Extract the [x, y] coordinate from the center of the cell holding the provided text.  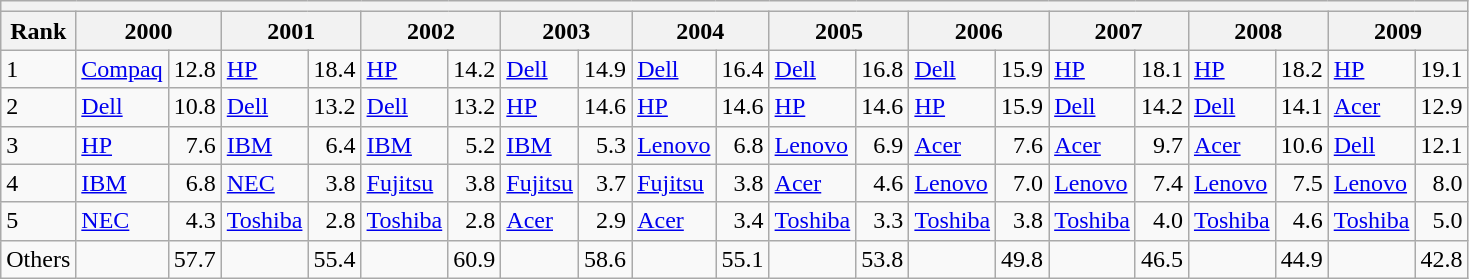
Others [38, 259]
6.4 [334, 145]
2002 [431, 31]
53.8 [882, 259]
60.9 [474, 259]
19.1 [1442, 69]
16.8 [882, 69]
55.1 [742, 259]
1 [38, 69]
2009 [1398, 31]
2 [38, 107]
2003 [566, 31]
16.4 [742, 69]
Rank [38, 31]
4.0 [1162, 221]
2005 [839, 31]
2.9 [606, 221]
12.9 [1442, 107]
49.8 [1022, 259]
Compaq [122, 69]
3 [38, 145]
12.1 [1442, 145]
2006 [979, 31]
46.5 [1162, 259]
8.0 [1442, 183]
7.4 [1162, 183]
2007 [1119, 31]
44.9 [1302, 259]
10.8 [194, 107]
58.6 [606, 259]
12.8 [194, 69]
18.4 [334, 69]
3.4 [742, 221]
6.9 [882, 145]
2004 [700, 31]
4.3 [194, 221]
42.8 [1442, 259]
2000 [148, 31]
5.0 [1442, 221]
10.6 [1302, 145]
3.3 [882, 221]
2008 [1258, 31]
7.5 [1302, 183]
55.4 [334, 259]
5.3 [606, 145]
3.7 [606, 183]
4 [38, 183]
7.0 [1022, 183]
14.9 [606, 69]
18.1 [1162, 69]
5 [38, 221]
14.1 [1302, 107]
9.7 [1162, 145]
5.2 [474, 145]
18.2 [1302, 69]
57.7 [194, 259]
2001 [291, 31]
